Scan for the cell matching the given text and deliver its [x, y] coordinate at center. 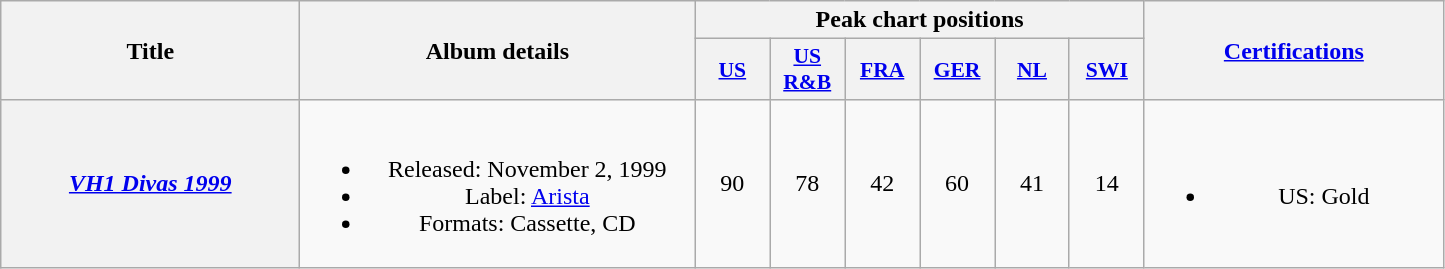
78 [808, 184]
Peak chart positions [920, 20]
US R&B [808, 70]
NL [1032, 70]
14 [1106, 184]
Certifications [1294, 50]
US: Gold [1294, 184]
60 [958, 184]
Title [150, 50]
Released: November 2, 1999Label: AristaFormats: Cassette, CD [498, 184]
41 [1032, 184]
GER [958, 70]
US [732, 70]
90 [732, 184]
SWI [1106, 70]
Album details [498, 50]
FRA [882, 70]
VH1 Divas 1999 [150, 184]
42 [882, 184]
